For the text-containing cell, return its midpoint in [X, Y] coordinate format. 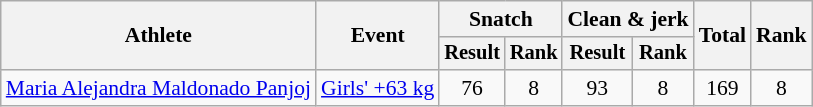
Clean & jerk [628, 19]
Total [722, 36]
Girls' +63 kg [378, 88]
Maria Alejandra Maldonado Panjoj [158, 88]
76 [472, 88]
93 [597, 88]
Snatch [500, 19]
169 [722, 88]
Event [378, 36]
Athlete [158, 36]
